For the text-containing cell, return its midpoint in [X, Y] coordinate format. 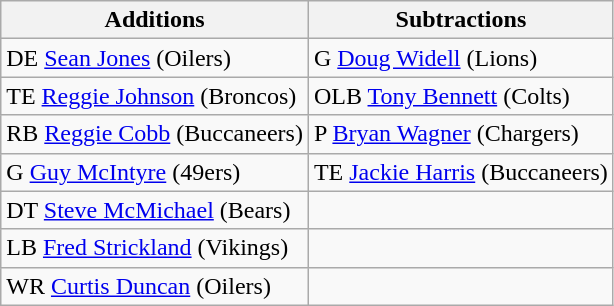
WR Curtis Duncan (Oilers) [155, 286]
DT Steve McMichael (Bears) [155, 210]
TE Reggie Johnson (Broncos) [155, 96]
G Doug Widell (Lions) [460, 58]
TE Jackie Harris (Buccaneers) [460, 172]
P Bryan Wagner (Chargers) [460, 134]
RB Reggie Cobb (Buccaneers) [155, 134]
LB Fred Strickland (Vikings) [155, 248]
G Guy McIntyre (49ers) [155, 172]
OLB Tony Bennett (Colts) [460, 96]
DE Sean Jones (Oilers) [155, 58]
Subtractions [460, 20]
Additions [155, 20]
